Find where the given text appears and provide that cell's center as [X, Y] coordinate. 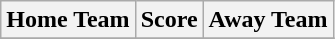
Away Team [268, 20]
Score [169, 20]
Home Team [68, 20]
